From the cell containing the given text, extract its center point as (x, y) coordinate. 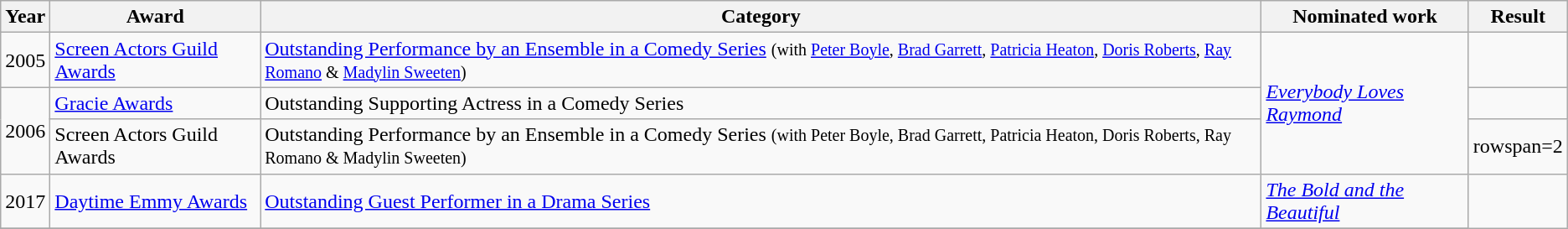
2006 (25, 131)
Category (761, 17)
2017 (25, 201)
Daytime Emmy Awards (156, 201)
Gracie Awards (156, 103)
Result (1518, 17)
Award (156, 17)
Outstanding Guest Performer in a Drama Series (761, 201)
Nominated work (1365, 17)
Year (25, 17)
2005 (25, 60)
Outstanding Supporting Actress in a Comedy Series (761, 103)
rowspan=2 (1518, 146)
The Bold and the Beautiful (1365, 201)
Everybody Loves Raymond (1365, 103)
